Return the [X, Y] coordinate for the center point of the cell that contains the specified text.  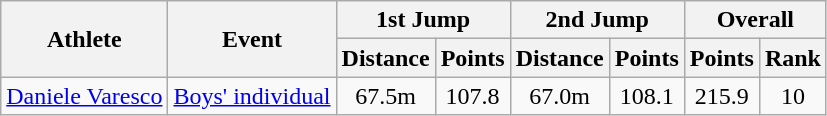
Rank [792, 58]
215.9 [722, 96]
107.8 [472, 96]
10 [792, 96]
67.0m [560, 96]
Athlete [84, 39]
Boys' individual [252, 96]
Overall [755, 20]
Event [252, 39]
108.1 [646, 96]
67.5m [386, 96]
2nd Jump [597, 20]
1st Jump [423, 20]
Daniele Varesco [84, 96]
